Find where the given text appears and provide that cell's center as [x, y] coordinate. 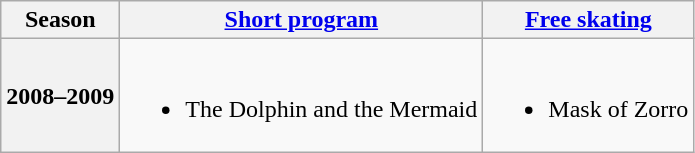
2008–2009 [60, 96]
Free skating [588, 20]
Short program [302, 20]
Season [60, 20]
The Dolphin and the Mermaid [302, 96]
Mask of Zorro [588, 96]
